Determine the (X, Y) coordinate at the center of the cell enclosing the given text.  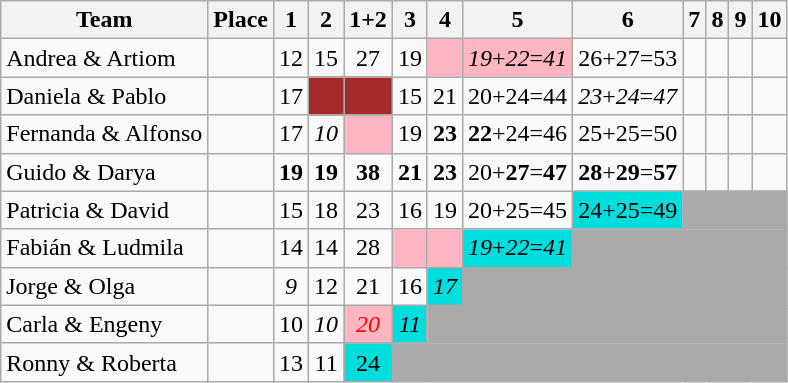
18 (326, 210)
Carla & Engeny (104, 324)
3 (410, 20)
13 (290, 362)
20+27=47 (517, 172)
Guido & Darya (104, 172)
8 (718, 20)
27 (368, 58)
1+2 (368, 20)
Fabián & Ludmila (104, 248)
7 (694, 20)
20+25=45 (517, 210)
Patricia & David (104, 210)
Place (241, 20)
2 (326, 20)
25+25=50 (628, 134)
22+24=46 (517, 134)
6 (628, 20)
1 (290, 20)
38 (368, 172)
Daniela & Pablo (104, 96)
Team (104, 20)
24+25=49 (628, 210)
Andrea & Artiom (104, 58)
20 (368, 324)
26+27=53 (628, 58)
28+29=57 (628, 172)
4 (444, 20)
Fernanda & Alfonso (104, 134)
24 (368, 362)
Ronny & Roberta (104, 362)
23+24=47 (628, 96)
5 (517, 20)
Jorge & Olga (104, 286)
20+24=44 (517, 96)
28 (368, 248)
